Determine the [X, Y] coordinate at the center of the cell enclosing the given text.  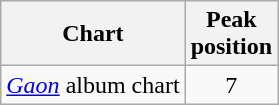
7 [231, 85]
Gaon album chart [93, 85]
Chart [93, 34]
Peakposition [231, 34]
